Find where the given text appears and provide that cell's center as (X, Y) coordinate. 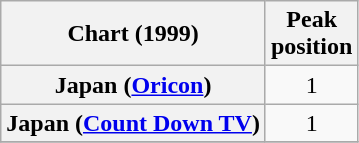
Japan (Count Down TV) (134, 123)
Peakposition (311, 34)
Japan (Oricon) (134, 85)
Chart (1999) (134, 34)
